Find where the given text appears and provide that cell's center as (X, Y) coordinate. 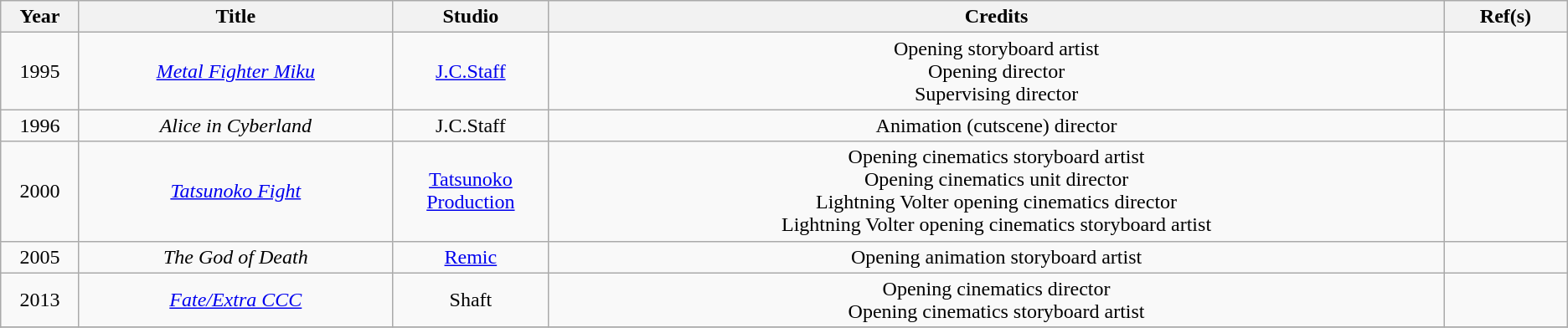
Title (235, 17)
Opening animation storyboard artist (996, 257)
Remic (471, 257)
Year (40, 17)
Fate/Extra CCC (235, 300)
Metal Fighter Miku (235, 71)
Opening cinematics directorOpening cinematics storyboard artist (996, 300)
Credits (996, 17)
2000 (40, 191)
Animation (cutscene) director (996, 126)
2005 (40, 257)
2013 (40, 300)
Studio (471, 17)
Ref(s) (1506, 17)
Tatsunoko Fight (235, 191)
Tatsunoko Production (471, 191)
Alice in Cyberland (235, 126)
The God of Death (235, 257)
Shaft (471, 300)
1996 (40, 126)
1995 (40, 71)
Opening storyboard artistOpening directorSupervising director (996, 71)
